Find where the given text appears and provide that cell's center as (x, y) coordinate. 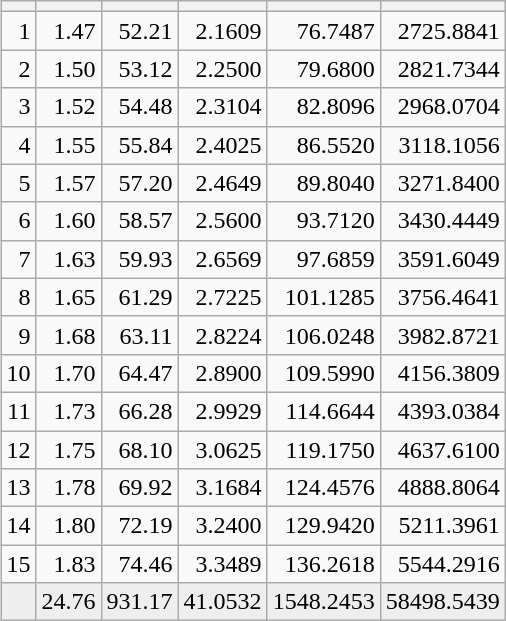
15 (18, 564)
14 (18, 526)
72.19 (140, 526)
12 (18, 449)
66.28 (140, 411)
1.52 (68, 107)
114.6644 (324, 411)
2.9929 (222, 411)
2.3104 (222, 107)
1.80 (68, 526)
13 (18, 488)
6 (18, 221)
3756.4641 (442, 297)
101.1285 (324, 297)
4637.6100 (442, 449)
1.47 (68, 31)
2968.0704 (442, 107)
1548.2453 (324, 602)
1.57 (68, 183)
3 (18, 107)
3.0625 (222, 449)
2.4025 (222, 145)
2.5600 (222, 221)
61.29 (140, 297)
1.78 (68, 488)
79.6800 (324, 69)
2.8900 (222, 373)
41.0532 (222, 602)
124.4576 (324, 488)
129.9420 (324, 526)
5 (18, 183)
10 (18, 373)
54.48 (140, 107)
1.50 (68, 69)
931.17 (140, 602)
2.4649 (222, 183)
2821.7344 (442, 69)
3118.1056 (442, 145)
2.1609 (222, 31)
5544.2916 (442, 564)
7 (18, 259)
63.11 (140, 335)
136.2618 (324, 564)
1.63 (68, 259)
4 (18, 145)
69.92 (140, 488)
3982.8721 (442, 335)
3.2400 (222, 526)
74.46 (140, 564)
57.20 (140, 183)
1.75 (68, 449)
1.60 (68, 221)
2.2500 (222, 69)
3591.6049 (442, 259)
3.3489 (222, 564)
82.8096 (324, 107)
1.73 (68, 411)
76.7487 (324, 31)
1.68 (68, 335)
58498.5439 (442, 602)
93.7120 (324, 221)
58.57 (140, 221)
97.6859 (324, 259)
1.70 (68, 373)
2.8224 (222, 335)
106.0248 (324, 335)
4888.8064 (442, 488)
9 (18, 335)
1.65 (68, 297)
2.7225 (222, 297)
11 (18, 411)
86.5520 (324, 145)
5211.3961 (442, 526)
4156.3809 (442, 373)
2725.8841 (442, 31)
1.55 (68, 145)
52.21 (140, 31)
3.1684 (222, 488)
1.83 (68, 564)
1 (18, 31)
4393.0384 (442, 411)
3430.4449 (442, 221)
2 (18, 69)
2.6569 (222, 259)
109.5990 (324, 373)
64.47 (140, 373)
59.93 (140, 259)
24.76 (68, 602)
53.12 (140, 69)
3271.8400 (442, 183)
55.84 (140, 145)
68.10 (140, 449)
89.8040 (324, 183)
119.1750 (324, 449)
8 (18, 297)
